Return the [X, Y] coordinate for the center point of the cell that contains the specified text.  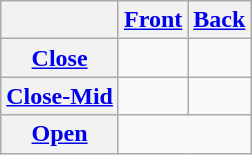
Close-Mid [60, 96]
Front [152, 20]
Back [220, 20]
Close [60, 58]
Open [60, 134]
